Capture the cell that displays the provided text and extract its [X, Y] central coordinate. 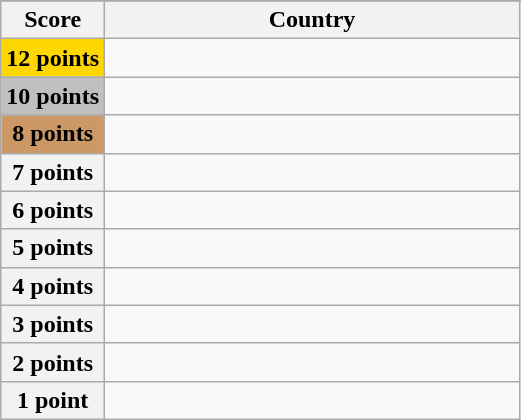
10 points [53, 96]
6 points [53, 210]
1 point [53, 400]
5 points [53, 248]
7 points [53, 172]
8 points [53, 134]
4 points [53, 286]
3 points [53, 324]
Score [53, 20]
12 points [53, 58]
Country [312, 20]
2 points [53, 362]
